Capture the cell that displays the provided text and extract its [X, Y] central coordinate. 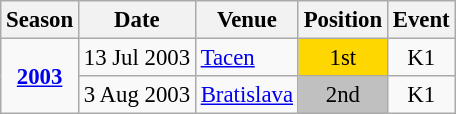
2nd [342, 95]
Venue [246, 20]
13 Jul 2003 [136, 58]
Event [421, 20]
Bratislava [246, 95]
3 Aug 2003 [136, 95]
Season [40, 20]
Tacen [246, 58]
1st [342, 58]
Date [136, 20]
Position [342, 20]
2003 [40, 76]
